Determine the (x, y) coordinate at the center of the cell enclosing the given text.  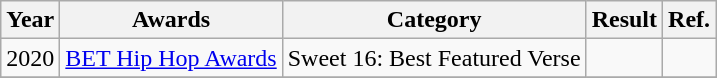
Sweet 16: Best Featured Verse (434, 58)
Ref. (690, 20)
Year (30, 20)
Awards (171, 20)
Category (434, 20)
BET Hip Hop Awards (171, 58)
Result (624, 20)
2020 (30, 58)
